Capture the cell that displays the provided text and extract its (x, y) central coordinate. 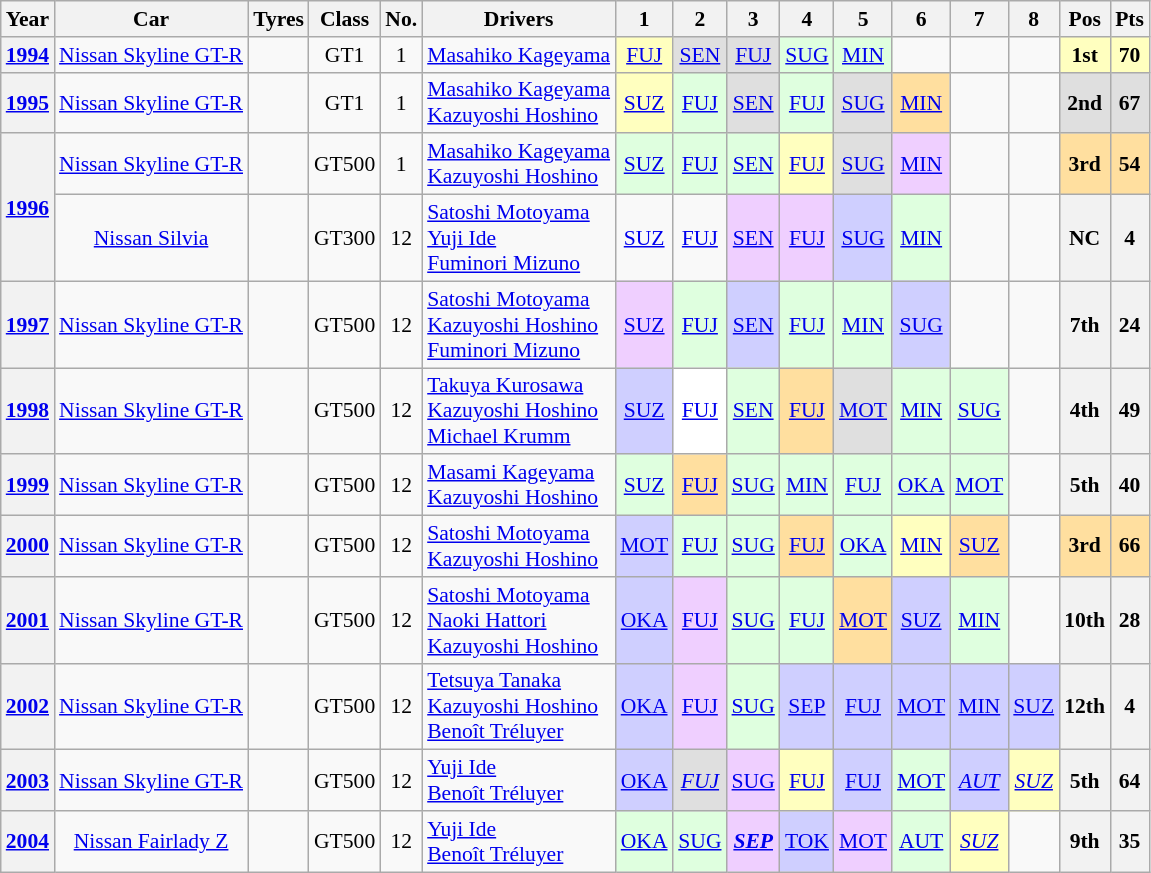
Nissan Silvia (151, 238)
GT300 (344, 238)
1st (1084, 55)
1996 (28, 208)
2001 (28, 620)
Tetsuya Tanaka Kazuyoshi Hoshino Benoît Tréluyer (518, 706)
1998 (28, 412)
49 (1130, 412)
NC (1084, 238)
2002 (28, 706)
2 (700, 19)
Pts (1130, 19)
1997 (28, 324)
No. (401, 19)
24 (1130, 324)
1994 (28, 55)
Masami Kageyama Kazuyoshi Hoshino (518, 486)
8 (1034, 19)
Tyres (278, 19)
4th (1084, 412)
2004 (28, 842)
67 (1130, 102)
3 (754, 19)
28 (1130, 620)
2000 (28, 546)
7 (979, 19)
2nd (1084, 102)
54 (1130, 164)
Nissan Fairlady Z (151, 842)
35 (1130, 842)
6 (921, 19)
Year (28, 19)
Pos (1084, 19)
Satoshi Motoyama Kazuyoshi Hoshino (518, 546)
5 (863, 19)
Satoshi Motoyama Naoki Hattori Kazuyoshi Hoshino (518, 620)
Masahiko Kageyama (518, 55)
TOK (807, 842)
Drivers (518, 19)
Satoshi Motoyama Kazuyoshi Hoshino Fuminori Mizuno (518, 324)
Takuya Kurosawa Kazuyoshi Hoshino Michael Krumm (518, 412)
12th (1084, 706)
Class (344, 19)
66 (1130, 546)
40 (1130, 486)
2003 (28, 780)
1999 (28, 486)
64 (1130, 780)
10th (1084, 620)
Satoshi Motoyama Yuji Ide Fuminori Mizuno (518, 238)
70 (1130, 55)
1995 (28, 102)
Car (151, 19)
7th (1084, 324)
9th (1084, 842)
